Output the [x, y] coordinate of the center of the cell containing the given text.  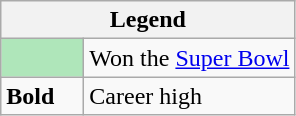
Career high [190, 96]
Won the Super Bowl [190, 58]
Bold [42, 96]
Legend [148, 20]
